Return the [X, Y] coordinate for the center point of the cell that contains the specified text.  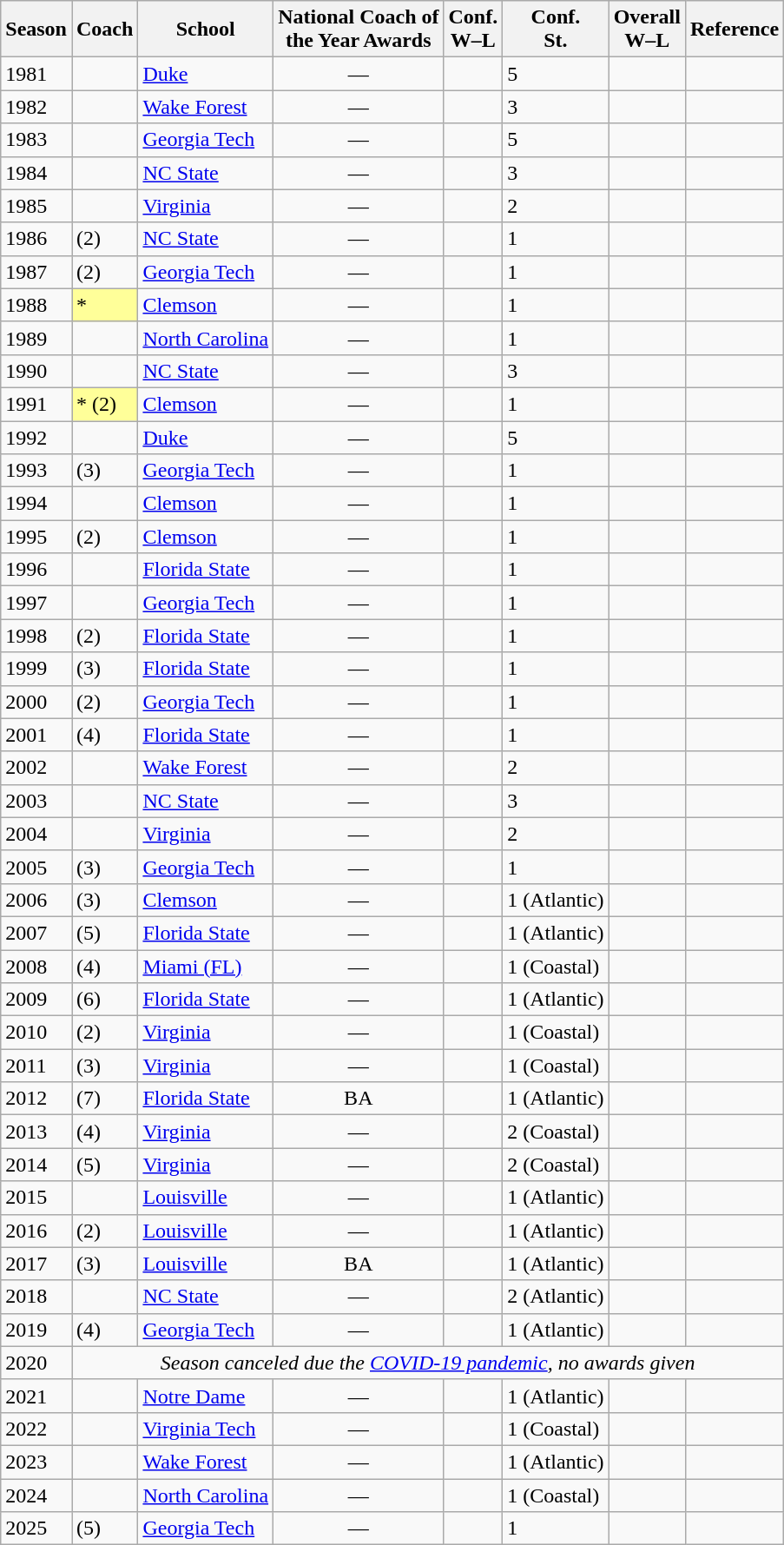
1997 [36, 603]
2018 [36, 1297]
Coach [104, 30]
1989 [36, 338]
1998 [36, 636]
2013 [36, 1132]
(7) [104, 1099]
2025 [36, 1528]
2002 [36, 768]
1984 [36, 173]
Virginia Tech [206, 1429]
1988 [36, 305]
2001 [36, 735]
1992 [36, 437]
1994 [36, 504]
2011 [36, 1066]
Season [36, 30]
2022 [36, 1429]
1996 [36, 570]
2014 [36, 1165]
2017 [36, 1264]
2 (Atlantic) [556, 1297]
2012 [36, 1099]
2010 [36, 1033]
2008 [36, 967]
2016 [36, 1231]
OverallW–L [647, 30]
Season canceled due the COVID-19 pandemic, no awards given [427, 1363]
1982 [36, 107]
2021 [36, 1396]
1985 [36, 206]
1987 [36, 272]
School [206, 30]
2005 [36, 867]
2004 [36, 834]
2019 [36, 1330]
Conf.W–L [473, 30]
2007 [36, 933]
Miami (FL) [206, 967]
1983 [36, 140]
(6) [104, 1000]
Conf.St. [556, 30]
2003 [36, 801]
2023 [36, 1462]
Reference [735, 30]
2006 [36, 900]
1993 [36, 471]
1981 [36, 74]
1991 [36, 404]
National Coach ofthe Year Awards [359, 30]
2024 [36, 1495]
1995 [36, 537]
2020 [36, 1363]
1999 [36, 669]
Notre Dame [206, 1396]
* [104, 305]
2009 [36, 1000]
2015 [36, 1198]
1986 [36, 239]
2000 [36, 702]
1990 [36, 371]
* (2) [104, 404]
